Pinpoint the cell where the given text exists, returning its [X, Y] midpoint coordinate. 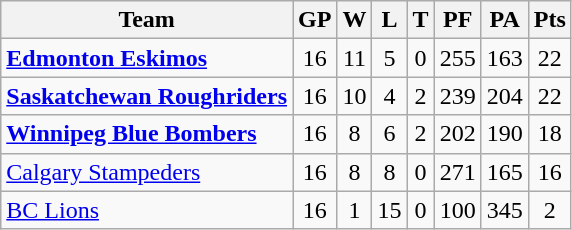
202 [458, 134]
PF [458, 20]
Saskatchewan Roughriders [147, 96]
345 [504, 210]
T [420, 20]
190 [504, 134]
5 [390, 58]
15 [390, 210]
11 [354, 58]
4 [390, 96]
18 [550, 134]
255 [458, 58]
204 [504, 96]
165 [504, 172]
271 [458, 172]
GP [315, 20]
BC Lions [147, 210]
L [390, 20]
Edmonton Eskimos [147, 58]
163 [504, 58]
PA [504, 20]
100 [458, 210]
1 [354, 210]
W [354, 20]
Winnipeg Blue Bombers [147, 134]
6 [390, 134]
239 [458, 96]
10 [354, 96]
Team [147, 20]
Pts [550, 20]
Calgary Stampeders [147, 172]
